For the text-containing cell, return its midpoint in (X, Y) coordinate format. 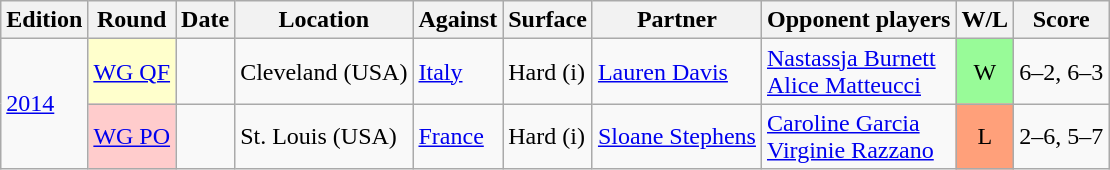
Partner (676, 20)
Sloane Stephens (676, 136)
W (985, 72)
6–2, 6–3 (1062, 72)
France (458, 136)
Round (132, 20)
Nastassja BurnettAlice Matteucci (858, 72)
St. Louis (USA) (324, 136)
Location (324, 20)
Date (206, 20)
Italy (458, 72)
W/L (985, 20)
Lauren Davis (676, 72)
Opponent players (858, 20)
Edition (44, 20)
Caroline GarciaVirginie Razzano (858, 136)
L (985, 136)
Against (458, 20)
Cleveland (USA) (324, 72)
WG QF (132, 72)
2–6, 5–7 (1062, 136)
WG PO (132, 136)
Surface (548, 20)
Score (1062, 20)
2014 (44, 104)
